Capture the cell that displays the provided text and extract its [x, y] central coordinate. 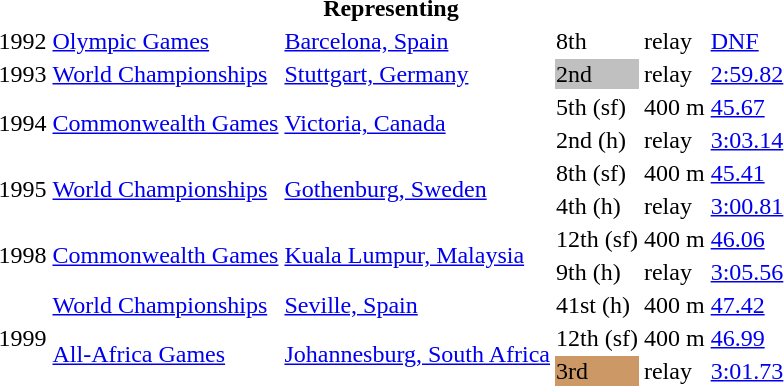
Olympic Games [166, 41]
Gothenburg, Sweden [418, 190]
8th (sf) [596, 173]
8th [596, 41]
All-Africa Games [166, 354]
Johannesburg, South Africa [418, 354]
4th (h) [596, 206]
3rd [596, 371]
5th (sf) [596, 107]
Barcelona, Spain [418, 41]
2nd [596, 74]
Stuttgart, Germany [418, 74]
Seville, Spain [418, 305]
Victoria, Canada [418, 124]
Kuala Lumpur, Malaysia [418, 256]
9th (h) [596, 272]
41st (h) [596, 305]
2nd (h) [596, 140]
